From the cell containing the given text, extract its center point as (x, y) coordinate. 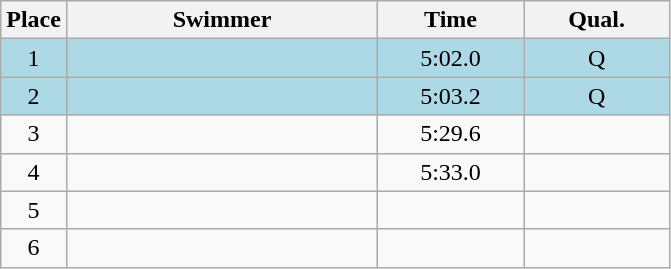
3 (34, 134)
5:29.6 (451, 134)
2 (34, 96)
5:02.0 (451, 58)
Place (34, 20)
6 (34, 248)
1 (34, 58)
4 (34, 172)
Swimmer (222, 20)
5 (34, 210)
Qual. (597, 20)
5:03.2 (451, 96)
5:33.0 (451, 172)
Time (451, 20)
